Return the (X, Y) coordinate for the center point of the cell that contains the specified text.  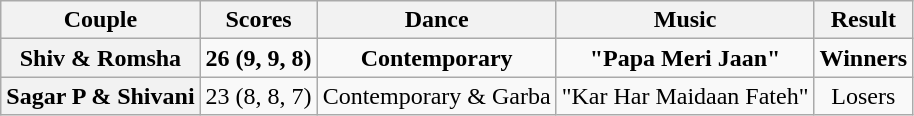
Result (864, 20)
23 (8, 8, 7) (258, 96)
26 (9, 9, 8) (258, 58)
"Papa Meri Jaan" (685, 58)
Sagar P & Shivani (100, 96)
Scores (258, 20)
Music (685, 20)
Losers (864, 96)
Dance (436, 20)
Contemporary (436, 58)
"Kar Har Maidaan Fateh" (685, 96)
Shiv & Romsha (100, 58)
Contemporary & Garba (436, 96)
Winners (864, 58)
Couple (100, 20)
